Pinpoint the cell where the given text exists, returning its [x, y] midpoint coordinate. 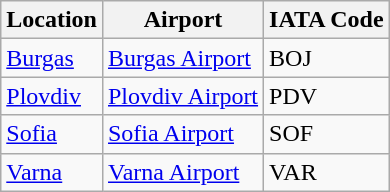
BOJ [327, 58]
Varna Airport [182, 172]
SOF [327, 134]
Burgas Airport [182, 58]
Sofia Airport [182, 134]
Airport [182, 20]
Location [52, 20]
Sofia [52, 134]
Burgas [52, 58]
PDV [327, 96]
VAR [327, 172]
Varna [52, 172]
Plovdiv [52, 96]
IATA Code [327, 20]
Plovdiv Airport [182, 96]
